Find where the given text appears and provide that cell's center as (x, y) coordinate. 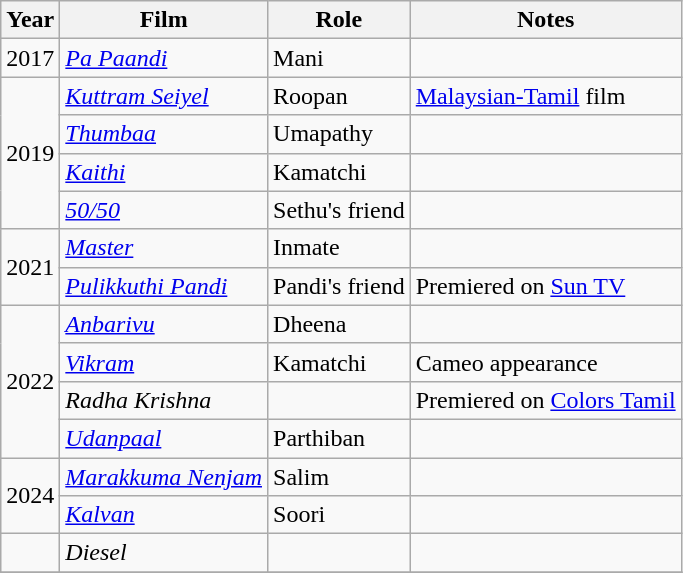
Malaysian-Tamil film (546, 96)
Kaithi (164, 172)
Dheena (340, 324)
Marakkuma Nenjam (164, 477)
Sethu's friend (340, 210)
Diesel (164, 553)
Roopan (340, 96)
Udanpaal (164, 438)
Master (164, 248)
Role (340, 20)
Salim (340, 477)
Radha Krishna (164, 400)
Thumbaa (164, 134)
Mani (340, 58)
50/50 (164, 210)
Year (30, 20)
Vikram (164, 362)
2024 (30, 496)
Notes (546, 20)
Pa Paandi (164, 58)
Umapathy (340, 134)
Kuttram Seiyel (164, 96)
Cameo appearance (546, 362)
Film (164, 20)
Kalvan (164, 515)
Pandi's friend (340, 286)
Soori (340, 515)
Anbarivu (164, 324)
Premiered on Colors Tamil (546, 400)
Parthiban (340, 438)
2017 (30, 58)
2019 (30, 153)
2021 (30, 267)
Inmate (340, 248)
2022 (30, 381)
Pulikkuthi Pandi (164, 286)
Premiered on Sun TV (546, 286)
